Scan for the cell matching the given text and deliver its (x, y) coordinate at center. 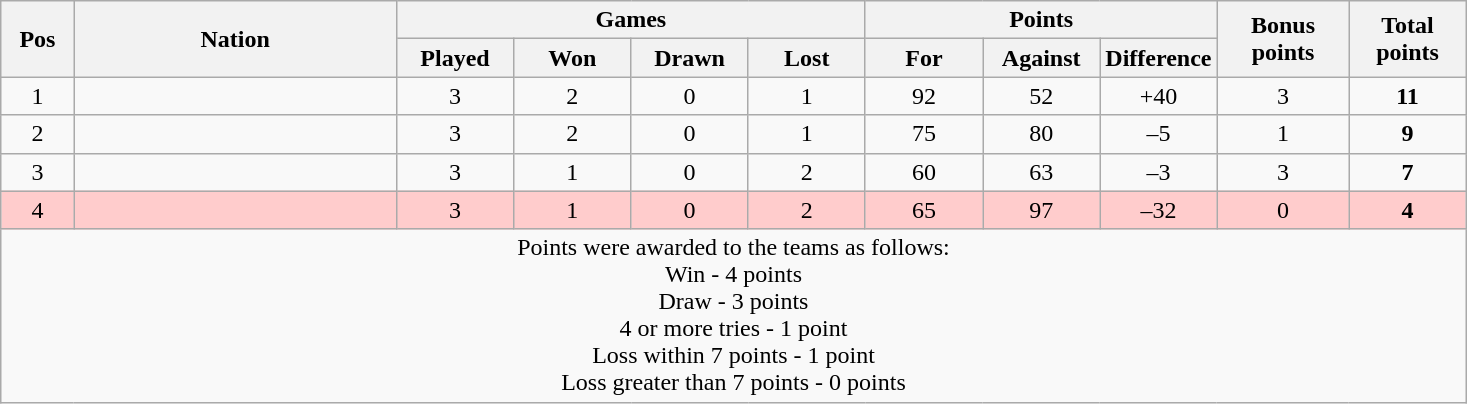
75 (924, 134)
Played (454, 58)
Games (630, 20)
11 (1408, 96)
60 (924, 172)
Against (1042, 58)
7 (1408, 172)
Bonuspoints (1283, 39)
For (924, 58)
–32 (1158, 210)
Nation (235, 39)
Totalpoints (1408, 39)
97 (1042, 210)
9 (1408, 134)
52 (1042, 96)
92 (924, 96)
65 (924, 210)
Pos (38, 39)
Won (572, 58)
63 (1042, 172)
–3 (1158, 172)
Drawn (690, 58)
Lost (806, 58)
–5 (1158, 134)
+40 (1158, 96)
Points (1041, 20)
Difference (1158, 58)
80 (1042, 134)
